Output the (X, Y) coordinate of the center of the cell containing the given text.  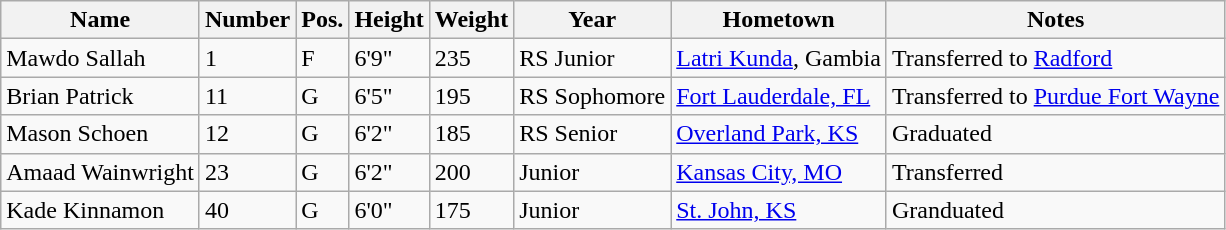
Fort Lauderdale, FL (779, 96)
Graduated (1055, 134)
Granduated (1055, 210)
RS Junior (592, 58)
195 (471, 96)
Latri Kunda, Gambia (779, 58)
Transferred to Purdue Fort Wayne (1055, 96)
200 (471, 172)
Brian Patrick (100, 96)
Number (247, 20)
RS Sophomore (592, 96)
Transferred to Radford (1055, 58)
1 (247, 58)
Height (389, 20)
Kansas City, MO (779, 172)
6'9" (389, 58)
11 (247, 96)
6'0" (389, 210)
175 (471, 210)
12 (247, 134)
Amaad Wainwright (100, 172)
Mason Schoen (100, 134)
Transferred (1055, 172)
RS Senior (592, 134)
Pos. (322, 20)
6'5" (389, 96)
Mawdo Sallah (100, 58)
Weight (471, 20)
Year (592, 20)
Overland Park, KS (779, 134)
40 (247, 210)
185 (471, 134)
Notes (1055, 20)
Kade Kinnamon (100, 210)
235 (471, 58)
F (322, 58)
23 (247, 172)
St. John, KS (779, 210)
Name (100, 20)
Hometown (779, 20)
